Return (X, Y) of the center of cell containing provided text 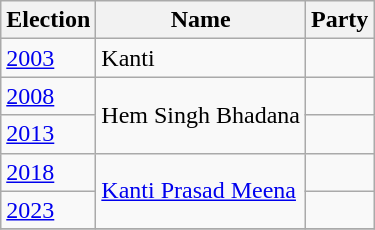
Hem Singh Bhadana (201, 115)
Kanti Prasad Meena (201, 191)
Election (48, 20)
2008 (48, 96)
2023 (48, 210)
Kanti (201, 58)
2013 (48, 134)
2003 (48, 58)
2018 (48, 172)
Name (201, 20)
Party (340, 20)
